Identify which cell holds the provided text, then report its [X, Y] central coordinate. 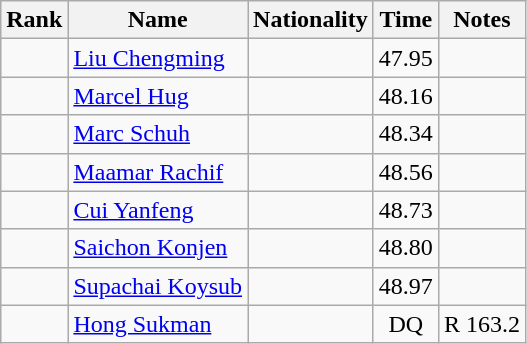
48.56 [406, 172]
Name [158, 20]
Supachai Koysub [158, 286]
Cui Yanfeng [158, 210]
Marcel Hug [158, 96]
Rank [34, 20]
48.80 [406, 248]
R 163.2 [482, 324]
47.95 [406, 58]
48.73 [406, 210]
Time [406, 20]
DQ [406, 324]
48.97 [406, 286]
Liu Chengming [158, 58]
Notes [482, 20]
Marc Schuh [158, 134]
Maamar Rachif [158, 172]
48.34 [406, 134]
48.16 [406, 96]
Nationality [311, 20]
Saichon Konjen [158, 248]
Hong Sukman [158, 324]
